For the text-containing cell, return its midpoint in (x, y) coordinate format. 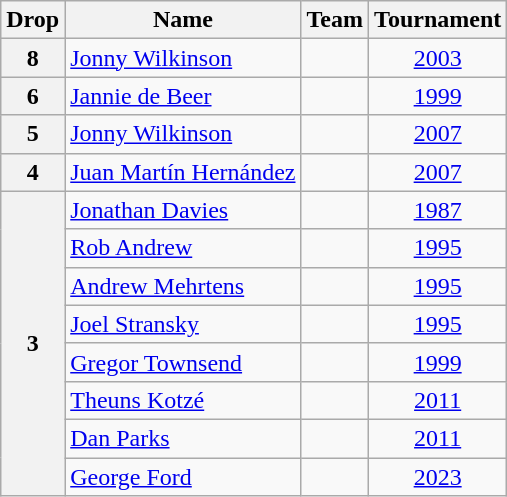
Tournament (438, 20)
2023 (438, 477)
Drop (33, 20)
8 (33, 58)
5 (33, 134)
Theuns Kotzé (183, 400)
Jonathan Davies (183, 210)
Team (335, 20)
Dan Parks (183, 438)
Joel Stransky (183, 324)
George Ford (183, 477)
6 (33, 96)
4 (33, 172)
1987 (438, 210)
Juan Martín Hernández (183, 172)
Andrew Mehrtens (183, 286)
Name (183, 20)
Jannie de Beer (183, 96)
3 (33, 343)
Rob Andrew (183, 248)
Gregor Townsend (183, 362)
2003 (438, 58)
